Find where the given text appears and provide that cell's center as [X, Y] coordinate. 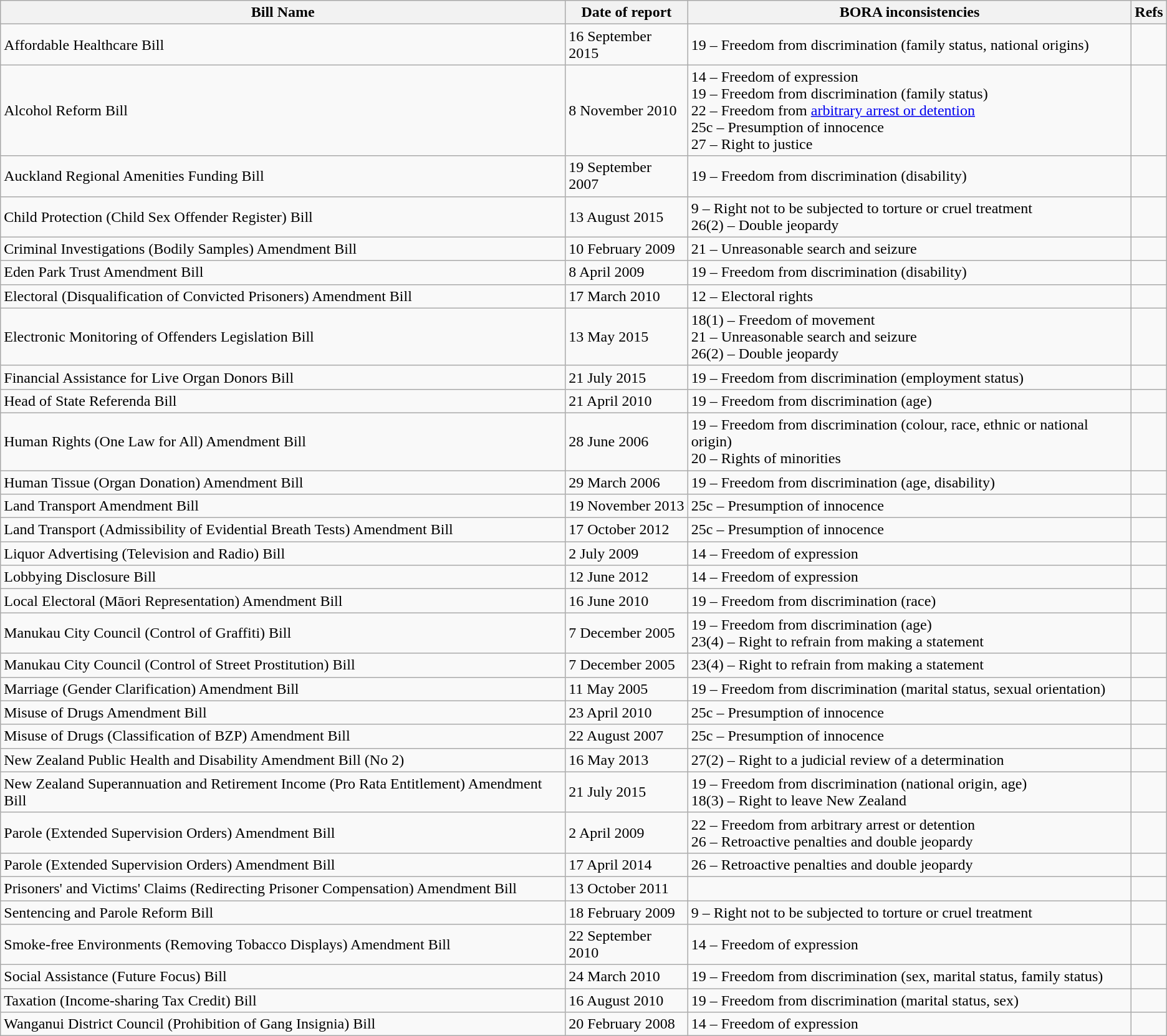
16 May 2013 [627, 760]
21 April 2010 [627, 401]
17 October 2012 [627, 530]
New Zealand Public Health and Disability Amendment Bill (No 2) [283, 760]
10 February 2009 [627, 249]
21 – Unreasonable search and seizure [910, 249]
9 – Right not to be subjected to torture or cruel treatment 26(2) – Double jeopardy [910, 217]
19 September 2007 [627, 176]
Taxation (Income-sharing Tax Credit) Bill [283, 1000]
Social Assistance (Future Focus) Bill [283, 977]
22 – Freedom from arbitrary arrest or detention 26 – Retroactive penalties and double jeopardy [910, 833]
19 – Freedom from discrimination (colour, race, ethnic or national origin) 20 – Rights of minorities [910, 441]
Eden Park Trust Amendment Bill [283, 272]
24 March 2010 [627, 977]
13 May 2015 [627, 337]
Date of report [627, 12]
20 February 2008 [627, 1024]
19 – Freedom from discrimination (family status, national origins) [910, 45]
19 – Freedom from discrimination (race) [910, 601]
Wanganui District Council (Prohibition of Gang Insignia) Bill [283, 1024]
19 – Freedom from discrimination (marital status, sexual orientation) [910, 689]
BORA inconsistencies [910, 12]
2 July 2009 [627, 554]
Auckland Regional Amenities Funding Bill [283, 176]
16 September 2015 [627, 45]
Human Rights (One Law for All) Amendment Bill [283, 441]
18(1) – Freedom of movement 21 – Unreasonable search and seizure 26(2) – Double jeopardy [910, 337]
19 – Freedom from discrimination (sex, marital status, family status) [910, 977]
12 – Electoral rights [910, 296]
13 October 2011 [627, 888]
Local Electoral (Māori Representation) Amendment Bill [283, 601]
Smoke-free Environments (Removing Tobacco Displays) Amendment Bill [283, 945]
27(2) – Right to a judicial review of a determination [910, 760]
26 – Retroactive penalties and double jeopardy [910, 865]
8 November 2010 [627, 110]
Manukau City Council (Control of Street Prostitution) Bill [283, 665]
Bill Name [283, 12]
19 – Freedom from discrimination (age) [910, 401]
19 – Freedom from discrimination (national origin, age) 18(3) – Right to leave New Zealand [910, 792]
23(4) – Right to refrain from making a statement [910, 665]
Manukau City Council (Control of Graffiti) Bill [283, 633]
Lobbying Disclosure Bill [283, 577]
Electronic Monitoring of Offenders Legislation Bill [283, 337]
Electoral (Disqualification of Convicted Prisoners) Amendment Bill [283, 296]
17 March 2010 [627, 296]
Refs [1149, 12]
Child Protection (Child Sex Offender Register) Bill [283, 217]
New Zealand Superannuation and Retirement Income (Pro Rata Entitlement) Amendment Bill [283, 792]
Financial Assistance for Live Organ Donors Bill [283, 377]
19 – Freedom from discrimination (marital status, sex) [910, 1000]
19 – Freedom from discrimination (age, disability) [910, 482]
Liquor Advertising (Television and Radio) Bill [283, 554]
Misuse of Drugs (Classification of BZP) Amendment Bill [283, 736]
29 March 2006 [627, 482]
28 June 2006 [627, 441]
Land Transport (Admissibility of Evidential Breath Tests) Amendment Bill [283, 530]
17 April 2014 [627, 865]
Sentencing and Parole Reform Bill [283, 912]
Marriage (Gender Clarification) Amendment Bill [283, 689]
Alcohol Reform Bill [283, 110]
16 June 2010 [627, 601]
Misuse of Drugs Amendment Bill [283, 712]
11 May 2005 [627, 689]
19 – Freedom from discrimination (employment status) [910, 377]
2 April 2009 [627, 833]
19 – Freedom from discrimination (age) 23(4) – Right to refrain from making a statement [910, 633]
Affordable Healthcare Bill [283, 45]
23 April 2010 [627, 712]
22 August 2007 [627, 736]
Criminal Investigations (Bodily Samples) Amendment Bill [283, 249]
19 November 2013 [627, 506]
Prisoners' and Victims' Claims (Redirecting Prisoner Compensation) Amendment Bill [283, 888]
13 August 2015 [627, 217]
Human Tissue (Organ Donation) Amendment Bill [283, 482]
Land Transport Amendment Bill [283, 506]
18 February 2009 [627, 912]
9 – Right not to be subjected to torture or cruel treatment [910, 912]
16 August 2010 [627, 1000]
8 April 2009 [627, 272]
22 September 2010 [627, 945]
12 June 2012 [627, 577]
Head of State Referenda Bill [283, 401]
